For the text-containing cell, return its midpoint in (x, y) coordinate format. 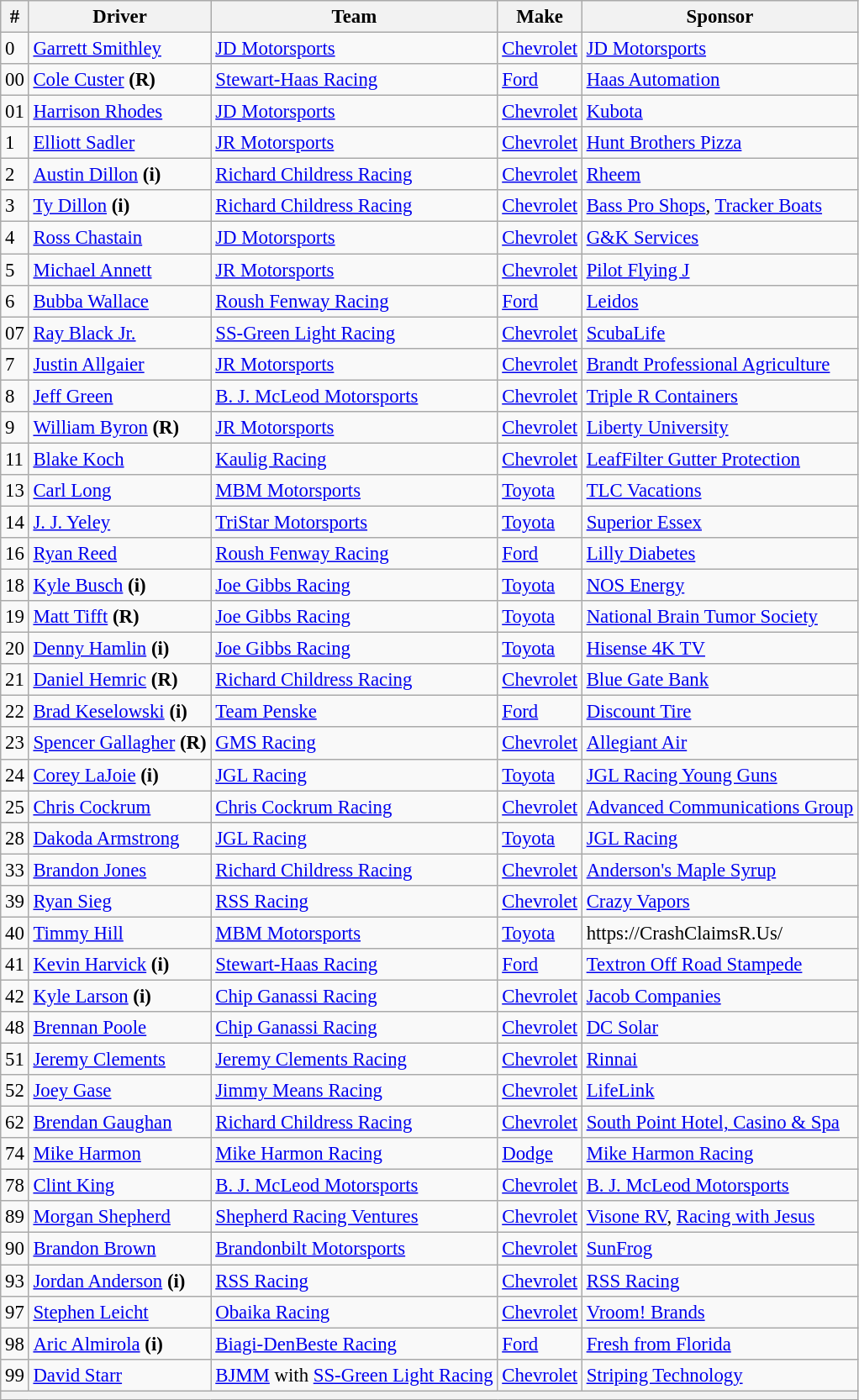
LeafFilter Gutter Protection (719, 459)
Ty Dillon (i) (119, 206)
51 (15, 1060)
6 (15, 301)
Aric Almirola (i) (119, 1344)
Timmy Hill (119, 933)
Michael Annett (119, 270)
NOS Energy (719, 586)
20 (15, 649)
Biagi-DenBeste Racing (355, 1344)
Chris Cockrum (119, 807)
Brandon Brown (119, 1249)
62 (15, 1123)
14 (15, 522)
# (15, 17)
Visone RV, Racing with Jesus (719, 1218)
40 (15, 933)
21 (15, 680)
Allegiant Air (719, 744)
Advanced Communications Group (719, 807)
99 (15, 1375)
J. J. Yeley (119, 522)
Mike Harmon (119, 1154)
Anderson's Maple Syrup (719, 870)
Jimmy Means Racing (355, 1091)
Ryan Reed (119, 554)
Spencer Gallagher (R) (119, 744)
LifeLink (719, 1091)
Hisense 4K TV (719, 649)
JGL Racing Young Guns (719, 775)
93 (15, 1281)
Kyle Larson (i) (119, 996)
Brennan Poole (119, 1028)
Lilly Diabetes (719, 554)
Leidos (719, 301)
16 (15, 554)
41 (15, 965)
23 (15, 744)
Hunt Brothers Pizza (719, 143)
South Point Hotel, Casino & Spa (719, 1123)
Team Penske (355, 712)
Dodge (540, 1154)
GMS Racing (355, 744)
42 (15, 996)
Kevin Harvick (i) (119, 965)
Jordan Anderson (i) (119, 1281)
07 (15, 333)
Daniel Hemric (R) (119, 680)
Brandonbilt Motorsports (355, 1249)
Bass Pro Shops, Tracker Boats (719, 206)
Harrison Rhodes (119, 112)
24 (15, 775)
Driver (119, 17)
39 (15, 902)
25 (15, 807)
David Starr (119, 1375)
ScubaLife (719, 333)
1 (15, 143)
National Brain Tumor Society (719, 617)
Brandon Jones (119, 870)
G&K Services (719, 238)
89 (15, 1218)
7 (15, 364)
5 (15, 270)
Ray Black Jr. (119, 333)
Justin Allgaier (119, 364)
2 (15, 175)
Discount Tire (719, 712)
Textron Off Road Stampede (719, 965)
13 (15, 491)
0 (15, 49)
Fresh from Florida (719, 1344)
Bubba Wallace (119, 301)
William Byron (R) (119, 428)
Crazy Vapors (719, 902)
90 (15, 1249)
TriStar Motorsports (355, 522)
Joey Gase (119, 1091)
Austin Dillon (i) (119, 175)
Shepherd Racing Ventures (355, 1218)
Ryan Sieg (119, 902)
Brendan Gaughan (119, 1123)
BJMM with SS-Green Light Racing (355, 1375)
DC Solar (719, 1028)
Jeremy Clements Racing (355, 1060)
Blue Gate Bank (719, 680)
Cole Custer (R) (119, 80)
Pilot Flying J (719, 270)
18 (15, 586)
Liberty University (719, 428)
Vroom! Brands (719, 1312)
TLC Vacations (719, 491)
Striping Technology (719, 1375)
8 (15, 396)
Rinnai (719, 1060)
Stephen Leicht (119, 1312)
33 (15, 870)
52 (15, 1091)
Morgan Shepherd (119, 1218)
Clint King (119, 1186)
Team (355, 17)
Kaulig Racing (355, 459)
Triple R Containers (719, 396)
22 (15, 712)
Elliott Sadler (119, 143)
Make (540, 17)
Corey LaJoie (i) (119, 775)
SunFrog (719, 1249)
01 (15, 112)
Dakoda Armstrong (119, 838)
Kyle Busch (i) (119, 586)
Haas Automation (719, 80)
28 (15, 838)
Blake Koch (119, 459)
Jacob Companies (719, 996)
Sponsor (719, 17)
Brad Keselowski (i) (119, 712)
https://CrashClaimsR.Us/ (719, 933)
19 (15, 617)
00 (15, 80)
Denny Hamlin (i) (119, 649)
Brandt Professional Agriculture (719, 364)
Chris Cockrum Racing (355, 807)
97 (15, 1312)
11 (15, 459)
SS-Green Light Racing (355, 333)
78 (15, 1186)
Superior Essex (719, 522)
Jeremy Clements (119, 1060)
Ross Chastain (119, 238)
4 (15, 238)
3 (15, 206)
98 (15, 1344)
74 (15, 1154)
Rheem (719, 175)
Matt Tifft (R) (119, 617)
48 (15, 1028)
Obaika Racing (355, 1312)
9 (15, 428)
Garrett Smithley (119, 49)
Jeff Green (119, 396)
Carl Long (119, 491)
Kubota (719, 112)
